Capture the cell that displays the provided text and extract its [x, y] central coordinate. 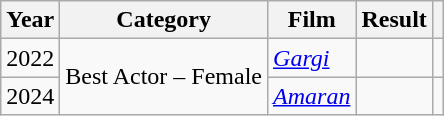
Category [164, 20]
Amaran [312, 96]
2022 [30, 58]
Year [30, 20]
Best Actor – Female [164, 77]
2024 [30, 96]
Result [394, 20]
Film [312, 20]
Gargi [312, 58]
